Identify which cell holds the provided text, then report its [X, Y] central coordinate. 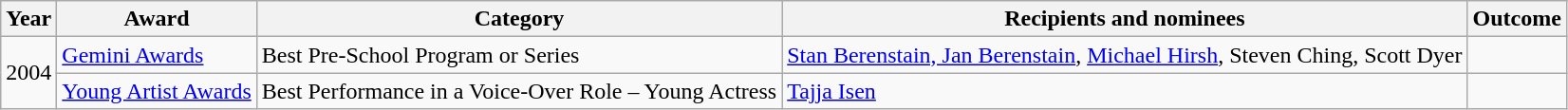
Stan Berenstain, Jan Berenstain, Michael Hirsh, Steven Ching, Scott Dyer [1125, 55]
Category [518, 19]
Recipients and nominees [1125, 19]
Best Performance in a Voice-Over Role – Young Actress [518, 91]
Gemini Awards [157, 55]
Award [157, 19]
2004 [28, 73]
Year [28, 19]
Outcome [1517, 19]
Young Artist Awards [157, 91]
Tajja Isen [1125, 91]
Best Pre-School Program or Series [518, 55]
